Locate the cell with the specified text and output its (X, Y) center coordinate. 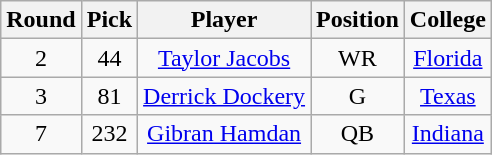
3 (41, 96)
7 (41, 134)
81 (109, 96)
Pick (109, 20)
Texas (448, 96)
Round (41, 20)
G (358, 96)
College (448, 20)
Indiana (448, 134)
Player (224, 20)
Derrick Dockery (224, 96)
Position (358, 20)
WR (358, 58)
2 (41, 58)
Taylor Jacobs (224, 58)
Gibran Hamdan (224, 134)
QB (358, 134)
44 (109, 58)
232 (109, 134)
Florida (448, 58)
